Return the [x, y] coordinate for the center point of the cell that contains the specified text.  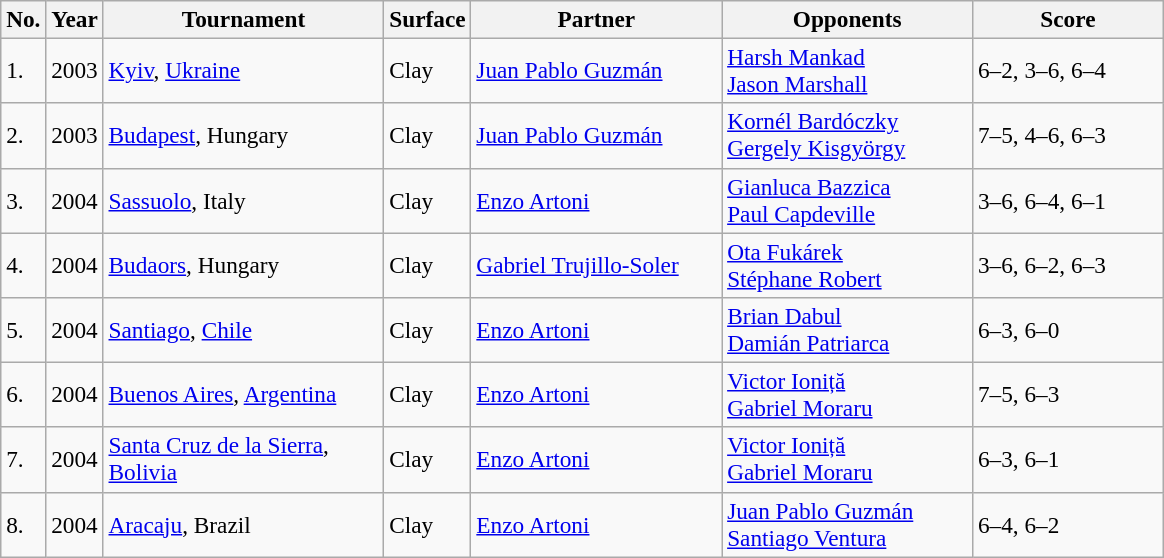
Partner [596, 19]
Year [74, 19]
Tournament [244, 19]
4. [24, 264]
No. [24, 19]
Surface [428, 19]
6–3, 6–1 [1068, 460]
2. [24, 136]
Kyiv, Ukraine [244, 70]
3. [24, 200]
Ota Fukárek Stéphane Robert [848, 264]
Kornél Bardóczky Gergely Kisgyörgy [848, 136]
Gabriel Trujillo-Soler [596, 264]
7–5, 4–6, 6–3 [1068, 136]
Santiago, Chile [244, 330]
Sassuolo, Italy [244, 200]
Gianluca Bazzica Paul Capdeville [848, 200]
Harsh Mankad Jason Marshall [848, 70]
Aracaju, Brazil [244, 524]
3–6, 6–2, 6–3 [1068, 264]
6–3, 6–0 [1068, 330]
5. [24, 330]
Budapest, Hungary [244, 136]
1. [24, 70]
8. [24, 524]
7–5, 6–3 [1068, 394]
7. [24, 460]
6. [24, 394]
Opponents [848, 19]
Score [1068, 19]
Brian Dabul Damián Patriarca [848, 330]
6–2, 3–6, 6–4 [1068, 70]
Budaors, Hungary [244, 264]
3–6, 6–4, 6–1 [1068, 200]
6–4, 6–2 [1068, 524]
Buenos Aires, Argentina [244, 394]
Santa Cruz de la Sierra, Bolivia [244, 460]
Juan Pablo Guzmán Santiago Ventura [848, 524]
